Identify which cell holds the provided text, then report its [x, y] central coordinate. 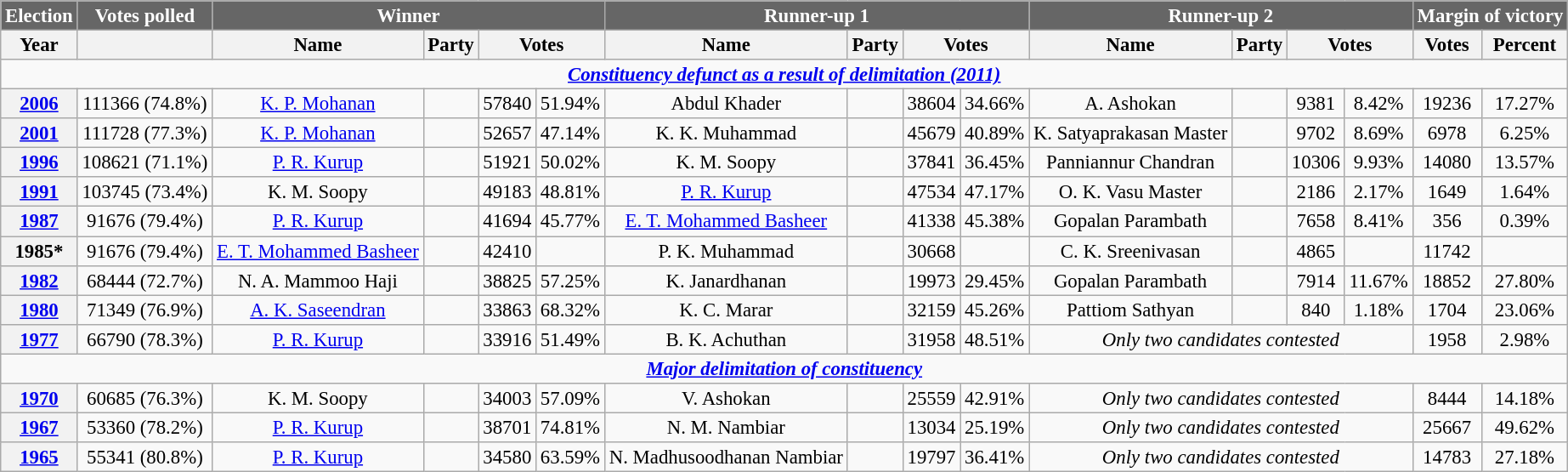
1987 [39, 221]
4865 [1316, 252]
B. K. Achuthan [726, 338]
6.25% [1525, 133]
2001 [39, 133]
36.41% [994, 458]
60685 (76.3%) [144, 398]
Runner-up 1 [816, 15]
57.25% [571, 281]
34.66% [994, 104]
48.51% [994, 338]
K. K. Muhammad [726, 133]
1.18% [1378, 310]
45.77% [571, 221]
1991 [39, 192]
68444 (72.7%) [144, 281]
40.89% [994, 133]
27.18% [1525, 458]
K. C. Marar [726, 310]
Margin of victory [1491, 15]
52657 [507, 133]
36.45% [994, 163]
13.57% [1525, 163]
33916 [507, 338]
34580 [507, 458]
2006 [39, 104]
2.98% [1525, 338]
9381 [1316, 104]
49.62% [1525, 427]
47.14% [571, 133]
Election [39, 15]
37841 [931, 163]
K. Satyaprakasan Master [1130, 133]
57.09% [571, 398]
14080 [1446, 163]
41338 [931, 221]
63.59% [571, 458]
1.64% [1525, 192]
55341 (80.8%) [144, 458]
14.18% [1525, 398]
49183 [507, 192]
8.41% [1378, 221]
Constituency defunct as a result of delimitation (2011) [784, 75]
32159 [931, 310]
19973 [931, 281]
Abdul Khader [726, 104]
48.81% [571, 192]
34003 [507, 398]
42.91% [994, 398]
1958 [1446, 338]
P. K. Muhammad [726, 252]
7658 [1316, 221]
42410 [507, 252]
66790 (78.3%) [144, 338]
51.49% [571, 338]
57840 [507, 104]
1982 [39, 281]
17.27% [1525, 104]
Pattiom Sathyan [1130, 310]
74.81% [571, 427]
2186 [1316, 192]
14783 [1446, 458]
O. K. Vasu Master [1130, 192]
1704 [1446, 310]
41694 [507, 221]
8.42% [1378, 104]
11742 [1446, 252]
51921 [507, 163]
68.32% [571, 310]
Percent [1525, 46]
9.93% [1378, 163]
45.26% [994, 310]
Runner-up 2 [1221, 15]
45679 [931, 133]
A. K. Saseendran [318, 310]
N. M. Nambiar [726, 427]
53360 (78.2%) [144, 427]
Major delimitation of constituency [784, 369]
11.67% [1378, 281]
1965 [39, 458]
25.19% [994, 427]
71349 (76.9%) [144, 310]
Votes polled [144, 15]
Panniannur Chandran [1130, 163]
30668 [931, 252]
25559 [931, 398]
111728 (77.3%) [144, 133]
33863 [507, 310]
47.17% [994, 192]
1649 [1446, 192]
18852 [1446, 281]
Year [39, 46]
10306 [1316, 163]
19797 [931, 458]
27.80% [1525, 281]
38604 [931, 104]
103745 (73.4%) [144, 192]
1967 [39, 427]
8444 [1446, 398]
1980 [39, 310]
29.45% [994, 281]
8.69% [1378, 133]
50.02% [571, 163]
7914 [1316, 281]
38701 [507, 427]
840 [1316, 310]
N. A. Mammoo Haji [318, 281]
108621 (71.1%) [144, 163]
19236 [1446, 104]
2.17% [1378, 192]
0.39% [1525, 221]
K. Janardhanan [726, 281]
9702 [1316, 133]
6978 [1446, 133]
Winner [409, 15]
23.06% [1525, 310]
356 [1446, 221]
1985* [39, 252]
25667 [1446, 427]
47534 [931, 192]
45.38% [994, 221]
C. K. Sreenivasan [1130, 252]
1970 [39, 398]
1996 [39, 163]
1977 [39, 338]
51.94% [571, 104]
38825 [507, 281]
111366 (74.8%) [144, 104]
V. Ashokan [726, 398]
13034 [931, 427]
31958 [931, 338]
A. Ashokan [1130, 104]
N. Madhusoodhanan Nambiar [726, 458]
